Locate the cell with the specified text and output its [x, y] center coordinate. 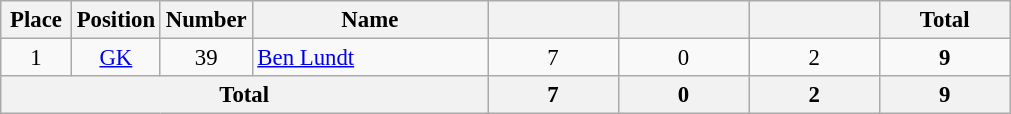
39 [206, 58]
Position [116, 20]
GK [116, 58]
Name [370, 20]
Ben Lundt [370, 58]
Number [206, 20]
Place [36, 20]
1 [36, 58]
